Provide the (x, y) coordinate of the cell's center where the given text is located.  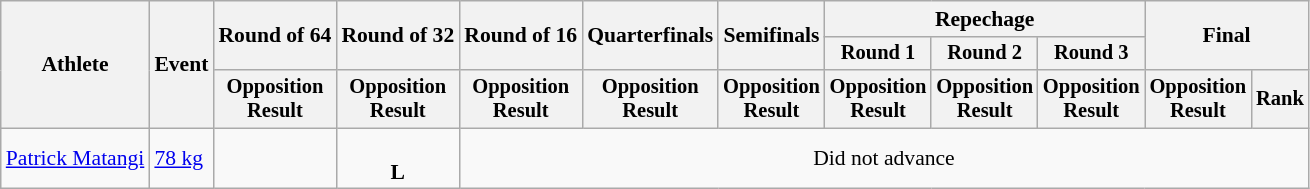
Quarterfinals (650, 36)
Repechage (985, 19)
Round 2 (984, 54)
Semifinals (772, 36)
Event (181, 64)
Round of 32 (398, 36)
Rank (1280, 99)
Final (1227, 36)
Athlete (76, 64)
Round 3 (1092, 54)
Round of 64 (274, 36)
L (398, 158)
78 kg (181, 158)
Round 1 (878, 54)
Patrick Matangi (76, 158)
Round of 16 (520, 36)
Did not advance (884, 158)
